For the text-containing cell, return its midpoint in (x, y) coordinate format. 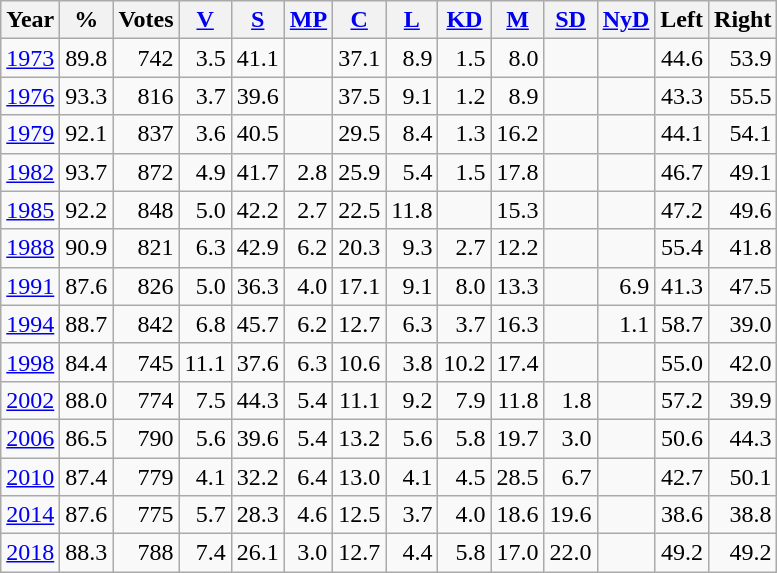
1988 (30, 248)
821 (146, 248)
7.9 (464, 400)
22.5 (360, 210)
37.6 (258, 362)
774 (146, 400)
87.4 (86, 477)
19.6 (570, 515)
32.2 (258, 477)
3.5 (205, 58)
47.5 (743, 286)
12.2 (518, 248)
MP (308, 20)
1979 (30, 134)
92.2 (86, 210)
20.3 (360, 248)
41.7 (258, 172)
816 (146, 96)
39.0 (743, 324)
4.9 (205, 172)
775 (146, 515)
1994 (30, 324)
42.7 (682, 477)
92.1 (86, 134)
44.1 (682, 134)
Year (30, 20)
L (412, 20)
6.9 (626, 286)
41.8 (743, 248)
17.4 (518, 362)
NyD (626, 20)
38.6 (682, 515)
38.8 (743, 515)
2010 (30, 477)
50.1 (743, 477)
44.6 (682, 58)
13.2 (360, 438)
22.0 (570, 553)
1.8 (570, 400)
42.2 (258, 210)
46.7 (682, 172)
55.0 (682, 362)
84.4 (86, 362)
12.5 (360, 515)
KD (464, 20)
25.9 (360, 172)
55.5 (743, 96)
90.9 (86, 248)
28.5 (518, 477)
C (360, 20)
88.7 (86, 324)
742 (146, 58)
50.6 (682, 438)
2014 (30, 515)
8.4 (412, 134)
49.1 (743, 172)
28.3 (258, 515)
42.9 (258, 248)
10.2 (464, 362)
1985 (30, 210)
872 (146, 172)
SD (570, 20)
745 (146, 362)
6.8 (205, 324)
49.6 (743, 210)
Right (743, 20)
848 (146, 210)
55.4 (682, 248)
S (258, 20)
36.3 (258, 286)
41.3 (682, 286)
45.7 (258, 324)
V (205, 20)
13.3 (518, 286)
5.7 (205, 515)
Left (682, 20)
17.1 (360, 286)
M (518, 20)
4.6 (308, 515)
39.9 (743, 400)
1976 (30, 96)
93.3 (86, 96)
15.3 (518, 210)
53.9 (743, 58)
6.4 (308, 477)
89.8 (86, 58)
7.5 (205, 400)
2018 (30, 553)
6.7 (570, 477)
1.2 (464, 96)
47.2 (682, 210)
18.6 (518, 515)
9.2 (412, 400)
29.5 (360, 134)
16.3 (518, 324)
842 (146, 324)
1973 (30, 58)
37.1 (360, 58)
3.6 (205, 134)
88.3 (86, 553)
42.0 (743, 362)
1991 (30, 286)
41.1 (258, 58)
37.5 (360, 96)
40.5 (258, 134)
88.0 (86, 400)
3.8 (412, 362)
17.8 (518, 172)
13.0 (360, 477)
790 (146, 438)
788 (146, 553)
2006 (30, 438)
19.7 (518, 438)
1982 (30, 172)
7.4 (205, 553)
43.3 (682, 96)
1998 (30, 362)
58.7 (682, 324)
54.1 (743, 134)
Votes (146, 20)
17.0 (518, 553)
1.3 (464, 134)
10.6 (360, 362)
4.4 (412, 553)
4.5 (464, 477)
9.3 (412, 248)
93.7 (86, 172)
16.2 (518, 134)
1.1 (626, 324)
826 (146, 286)
2002 (30, 400)
% (86, 20)
57.2 (682, 400)
26.1 (258, 553)
779 (146, 477)
2.8 (308, 172)
86.5 (86, 438)
837 (146, 134)
